Return [x, y] of the center of cell containing provided text 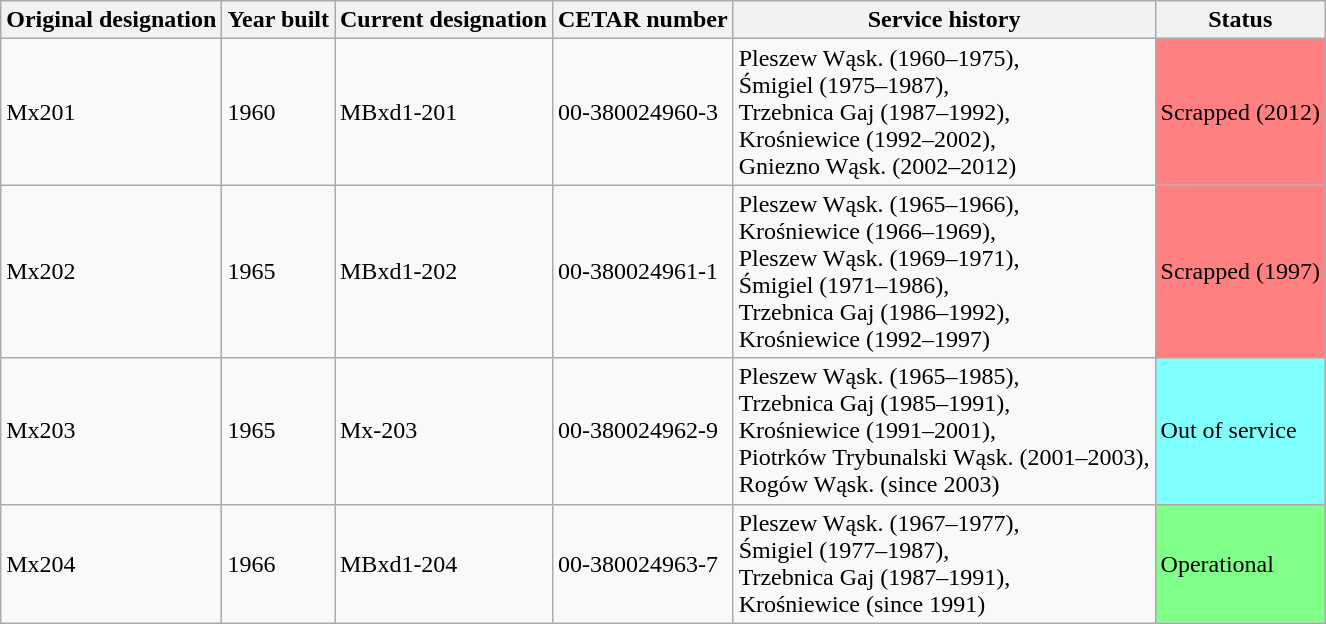
Pleszew Wąsk. (1965–1985),Trzebnica Gaj (1985–1991),Krośniewice (1991–2001),Piotrków Trybunalski Wąsk. (2001–2003),Rogów Wąsk. (since 2003) [944, 431]
Pleszew Wąsk. (1965–1966),Krośniewice (1966–1969),Pleszew Wąsk. (1969–1971),Śmigiel (1971–1986),Trzebnica Gaj (1986–1992),Krośniewice (1992–1997) [944, 272]
Service history [944, 20]
Original designation [112, 20]
Current designation [443, 20]
Mx201 [112, 112]
CETAR number [642, 20]
Mx204 [112, 564]
MBxd1-204 [443, 564]
Operational [1240, 564]
Status [1240, 20]
Out of service [1240, 431]
Year built [278, 20]
MBxd1-201 [443, 112]
Mx202 [112, 272]
MBxd1-202 [443, 272]
Pleszew Wąsk. (1967–1977),Śmigiel (1977–1987),Trzebnica Gaj (1987–1991),Krośniewice (since 1991) [944, 564]
Mx-203 [443, 431]
Scrapped (1997) [1240, 272]
Scrapped (2012) [1240, 112]
Pleszew Wąsk. (1960–1975),Śmigiel (1975–1987),Trzebnica Gaj (1987–1992),Krośniewice (1992–2002),Gniezno Wąsk. (2002–2012) [944, 112]
00-380024962-9 [642, 431]
00-380024963-7 [642, 564]
1960 [278, 112]
1966 [278, 564]
00-380024960-3 [642, 112]
00-380024961-1 [642, 272]
Mx203 [112, 431]
